Search for the cell housing the specified text and yield its [X, Y] center coordinate. 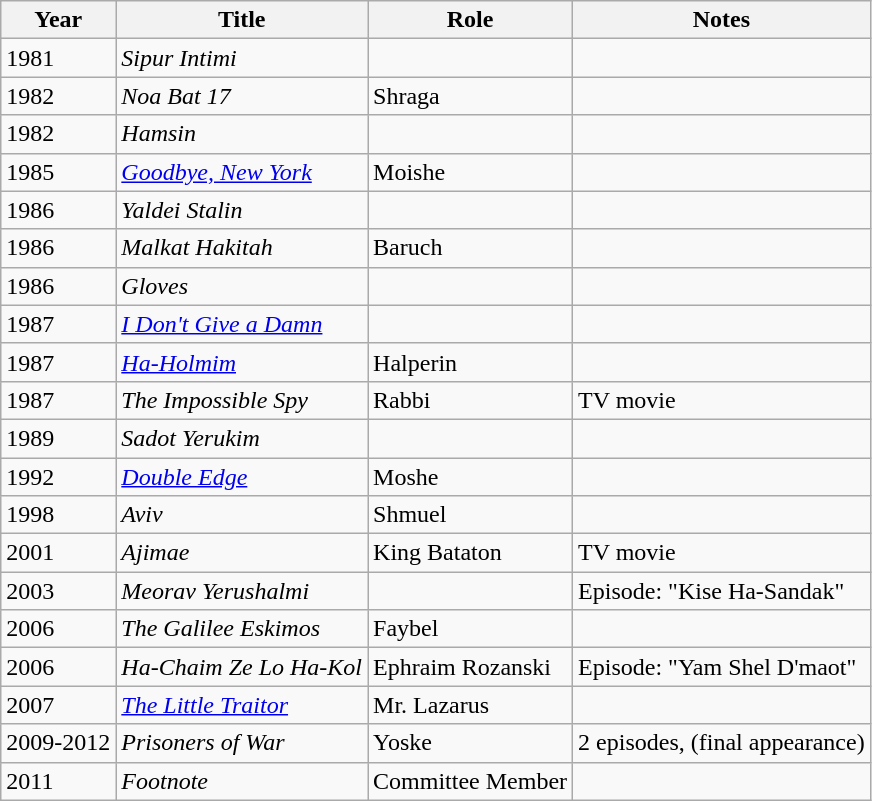
Rabbi [470, 400]
Sipur Intimi [242, 58]
Prisoners of War [242, 743]
1992 [58, 477]
Halperin [470, 362]
Mr. Lazarus [470, 705]
1998 [58, 515]
Goodbye, New York [242, 172]
The Little Traitor [242, 705]
1981 [58, 58]
Hamsin [242, 134]
Meorav Yerushalmi [242, 591]
Notes [722, 20]
Moshe [470, 477]
2009-2012 [58, 743]
Role [470, 20]
I Don't Give a Damn [242, 324]
Yoske [470, 743]
Yaldei Stalin [242, 210]
2011 [58, 781]
Year [58, 20]
Shraga [470, 96]
Gloves [242, 286]
King Bataton [470, 553]
Baruch [470, 248]
Aviv [242, 515]
Episode: "Kise Ha-Sandak" [722, 591]
2 episodes, (final appearance) [722, 743]
2003 [58, 591]
Ajimae [242, 553]
Ha-Holmim [242, 362]
Noa Bat 17 [242, 96]
1985 [58, 172]
Faybel [470, 629]
Committee Member [470, 781]
Shmuel [470, 515]
Episode: "Yam Shel D'maot" [722, 667]
2007 [58, 705]
1989 [58, 438]
Malkat Hakitah [242, 248]
Double Edge [242, 477]
Ephraim Rozanski [470, 667]
2001 [58, 553]
Sadot Yerukim [242, 438]
Footnote [242, 781]
Ha-Chaim Ze Lo Ha-Kol [242, 667]
Moishe [470, 172]
The Galilee Eskimos [242, 629]
Title [242, 20]
The Impossible Spy [242, 400]
